Search for the cell housing the specified text and yield its (x, y) center coordinate. 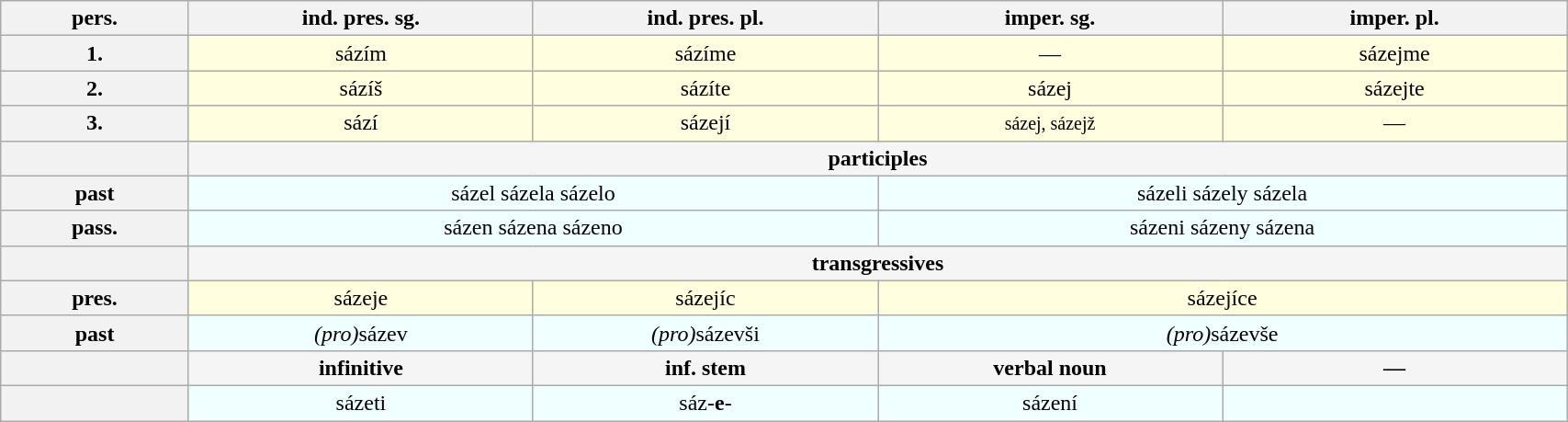
(pro)sázev (360, 333)
verbal noun (1051, 368)
inf. stem (705, 368)
sázen sázena sázeno (533, 228)
sázíte (705, 88)
pers. (96, 18)
sázeni sázeny sázena (1223, 228)
sázíš (360, 88)
sázeti (360, 403)
(pro)sázevše (1223, 333)
sázejte (1394, 88)
sázejíc (705, 298)
sázím (360, 53)
sázel sázela sázelo (533, 193)
1. (96, 53)
ind. pres. pl. (705, 18)
ind. pres. sg. (360, 18)
participles (877, 158)
2. (96, 88)
transgressives (877, 263)
imper. sg. (1051, 18)
sázeje (360, 298)
imper. pl. (1394, 18)
3. (96, 123)
(pro)sázevši (705, 333)
sázej (1051, 88)
sázíme (705, 53)
pres. (96, 298)
sázej, sázejž (1051, 123)
sázejíce (1223, 298)
infinitive (360, 368)
sázejme (1394, 53)
sáz-e- (705, 403)
sázeli sázely sázela (1223, 193)
pass. (96, 228)
sází (360, 123)
sázejí (705, 123)
sázení (1051, 403)
